Return the (X, Y) coordinate for the center point of the cell that contains the specified text.  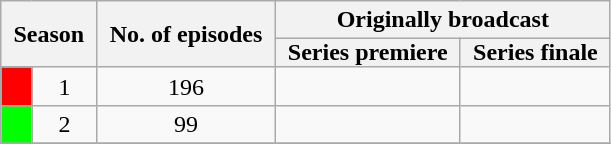
Season (49, 34)
99 (186, 124)
Series finale (535, 53)
2 (64, 124)
Series premiere (368, 53)
Originally broadcast (442, 20)
No. of episodes (186, 34)
1 (64, 86)
196 (186, 86)
